Detect which cell encompasses the target text, then output its (x, y) center coordinate. 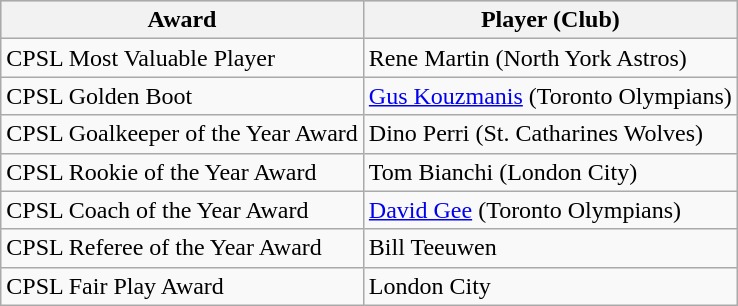
Tom Bianchi (London City) (550, 172)
Player (Club) (550, 20)
Bill Teeuwen (550, 248)
CPSL Fair Play Award (182, 286)
CPSL Coach of the Year Award (182, 210)
Rene Martin (North York Astros) (550, 58)
London City (550, 286)
CPSL Goalkeeper of the Year Award (182, 134)
David Gee (Toronto Olympians) (550, 210)
CPSL Golden Boot (182, 96)
CPSL Most Valuable Player (182, 58)
CPSL Rookie of the Year Award (182, 172)
Award (182, 20)
CPSL Referee of the Year Award (182, 248)
Gus Kouzmanis (Toronto Olympians) (550, 96)
Dino Perri (St. Catharines Wolves) (550, 134)
